Capture the cell that displays the provided text and extract its (x, y) central coordinate. 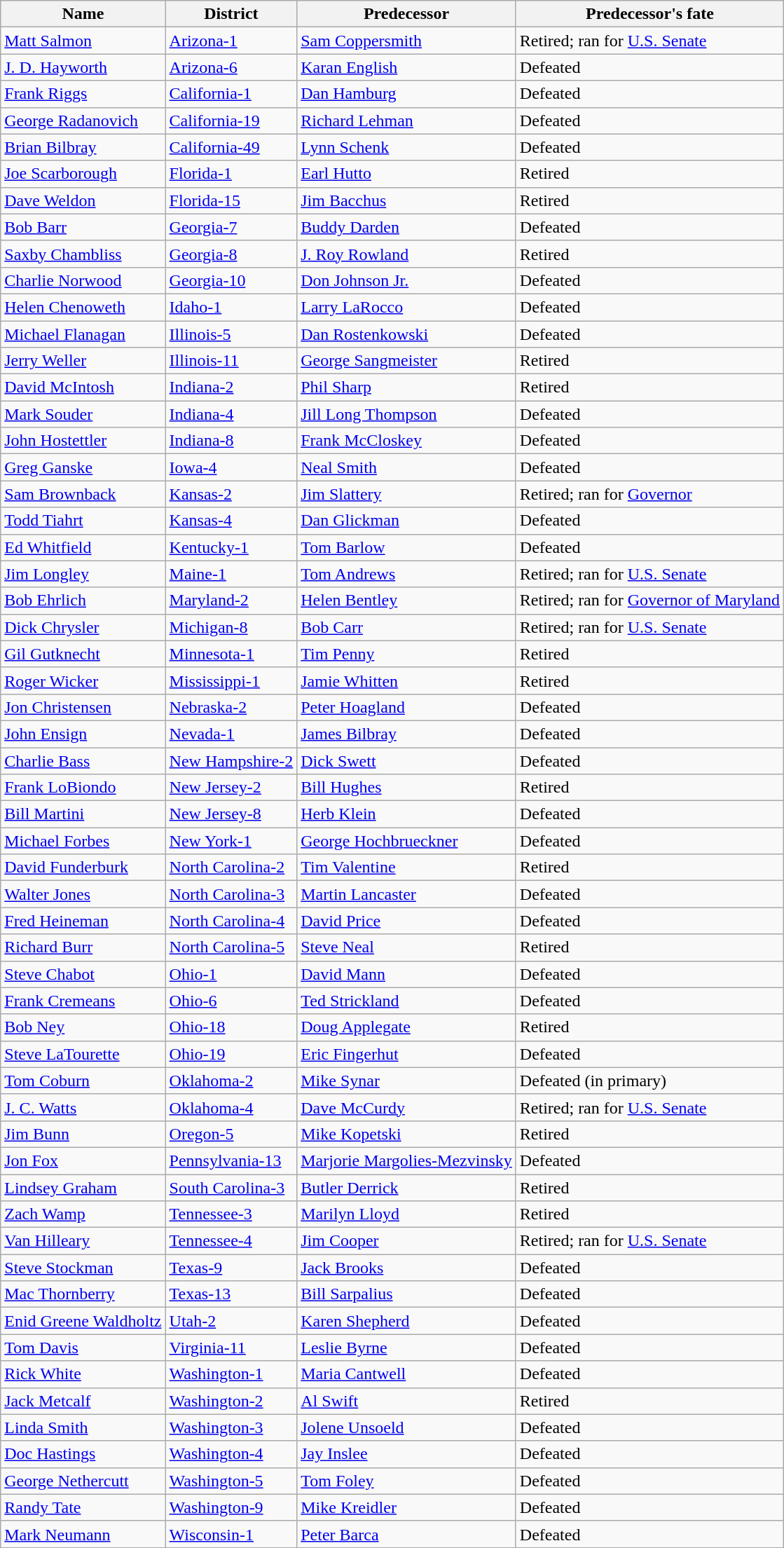
Name (83, 14)
Dan Glickman (406, 521)
Florida-1 (231, 174)
Saxby Chambliss (83, 254)
Defeated (in primary) (649, 1081)
Larry LaRocco (406, 307)
North Carolina-2 (231, 868)
Sam Coppersmith (406, 41)
Frank McCloskey (406, 441)
New Jersey-2 (231, 788)
Georgia-8 (231, 254)
George Hochbrueckner (406, 841)
Sam Brownback (83, 494)
Indiana-8 (231, 441)
Tom Andrews (406, 574)
Illinois-11 (231, 361)
Phil Sharp (406, 388)
Dan Hamburg (406, 94)
Jim Slattery (406, 494)
Bill Hughes (406, 788)
Tom Coburn (83, 1081)
Ohio-18 (231, 1027)
Neal Smith (406, 467)
David Funderburk (83, 868)
Bob Barr (83, 227)
Karan English (406, 67)
North Carolina-4 (231, 921)
Washington-4 (231, 1454)
Brian Bilbray (83, 147)
Michael Flanagan (83, 334)
Frank Riggs (83, 94)
Dick Swett (406, 760)
Mike Synar (406, 1081)
Jack Metcalf (83, 1401)
Dick Chrysler (83, 627)
Joe Scarborough (83, 174)
Gil Gutknecht (83, 654)
Pennsylvania-13 (231, 1160)
Marilyn Lloyd (406, 1214)
Steve Neal (406, 947)
Karen Shepherd (406, 1321)
David Price (406, 921)
Enid Greene Waldholtz (83, 1321)
Indiana-2 (231, 388)
John Hostettler (83, 441)
Bill Sarpalius (406, 1294)
Ed Whitfield (83, 547)
Dave McCurdy (406, 1107)
Lindsey Graham (83, 1188)
Michael Forbes (83, 841)
District (231, 14)
Jack Brooks (406, 1268)
Marjorie Margolies-Mezvinsky (406, 1160)
Todd Tiahrt (83, 521)
Frank Cremeans (83, 1001)
Oregon-5 (231, 1134)
Helen Bentley (406, 601)
J. D. Hayworth (83, 67)
Al Swift (406, 1401)
Bob Ney (83, 1027)
Tim Valentine (406, 868)
Eric Fingerhut (406, 1054)
Bob Ehrlich (83, 601)
Matt Salmon (83, 41)
Butler Derrick (406, 1188)
Jim Cooper (406, 1241)
Ohio-19 (231, 1054)
Tom Davis (83, 1348)
Tom Foley (406, 1481)
Mike Kreidler (406, 1507)
California-19 (231, 121)
Dan Rostenkowski (406, 334)
Washington-1 (231, 1374)
Michigan-8 (231, 627)
Georgia-7 (231, 227)
Zach Wamp (83, 1214)
Illinois-5 (231, 334)
New Jersey-8 (231, 814)
Charlie Norwood (83, 280)
George Radanovich (83, 121)
Van Hilleary (83, 1241)
Jon Christensen (83, 707)
North Carolina-5 (231, 947)
Florida-15 (231, 200)
J. C. Watts (83, 1107)
Nebraska-2 (231, 707)
Peter Hoagland (406, 707)
Minnesota-1 (231, 654)
Mac Thornberry (83, 1294)
California-49 (231, 147)
Nevada-1 (231, 734)
Frank LoBiondo (83, 788)
Linda Smith (83, 1427)
Tom Barlow (406, 547)
Bill Martini (83, 814)
Maria Cantwell (406, 1374)
Mike Kopetski (406, 1134)
Utah-2 (231, 1321)
Jill Long Thompson (406, 414)
Oklahoma-2 (231, 1081)
Jay Inslee (406, 1454)
Richard Burr (83, 947)
J. Roy Rowland (406, 254)
Don Johnson Jr. (406, 280)
Peter Barca (406, 1534)
Steve LaTourette (83, 1054)
Jim Bunn (83, 1134)
John Ensign (83, 734)
Jolene Unsoeld (406, 1427)
Doug Applegate (406, 1027)
Buddy Darden (406, 227)
Maine-1 (231, 574)
Jon Fox (83, 1160)
California-1 (231, 94)
Virginia-11 (231, 1348)
Kansas-2 (231, 494)
Martin Lancaster (406, 894)
Dave Weldon (83, 200)
Ted Strickland (406, 1001)
Maryland-2 (231, 601)
Jerry Weller (83, 361)
Kentucky-1 (231, 547)
Oklahoma-4 (231, 1107)
George Nethercutt (83, 1481)
Tim Penny (406, 654)
South Carolina-3 (231, 1188)
George Sangmeister (406, 361)
Mark Souder (83, 414)
Steve Stockman (83, 1268)
Retired; ran for Governor (649, 494)
Washington-9 (231, 1507)
Ohio-6 (231, 1001)
Washington-5 (231, 1481)
Wisconsin-1 (231, 1534)
Tennessee-4 (231, 1241)
Arizona-6 (231, 67)
Tennessee-3 (231, 1214)
Arizona-1 (231, 41)
Mark Neumann (83, 1534)
Richard Lehman (406, 121)
Kansas-4 (231, 521)
Iowa-4 (231, 467)
Predecessor's fate (649, 14)
Georgia-10 (231, 280)
Herb Klein (406, 814)
Earl Hutto (406, 174)
Leslie Byrne (406, 1348)
Texas-9 (231, 1268)
Helen Chenoweth (83, 307)
Jim Longley (83, 574)
Texas-13 (231, 1294)
Randy Tate (83, 1507)
Retired; ran for Governor of Maryland (649, 601)
Washington-3 (231, 1427)
Jim Bacchus (406, 200)
Ohio-1 (231, 974)
New York-1 (231, 841)
Washington-2 (231, 1401)
Predecessor (406, 14)
Lynn Schenk (406, 147)
David Mann (406, 974)
New Hampshire-2 (231, 760)
Doc Hastings (83, 1454)
North Carolina-3 (231, 894)
Indiana-4 (231, 414)
David McIntosh (83, 388)
James Bilbray (406, 734)
Jamie Whitten (406, 680)
Walter Jones (83, 894)
Greg Ganske (83, 467)
Mississippi-1 (231, 680)
Bob Carr (406, 627)
Steve Chabot (83, 974)
Roger Wicker (83, 680)
Idaho-1 (231, 307)
Fred Heineman (83, 921)
Charlie Bass (83, 760)
Rick White (83, 1374)
